Return [x, y] of the center of cell containing provided text 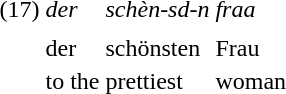
der [72, 48]
schönsten [158, 48]
